Locate the cell with the specified text and output its (x, y) center coordinate. 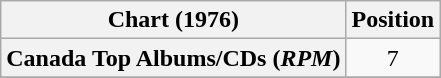
Position (393, 20)
Canada Top Albums/CDs (RPM) (174, 58)
Chart (1976) (174, 20)
7 (393, 58)
